Pinpoint the cell where the given text exists, returning its (x, y) midpoint coordinate. 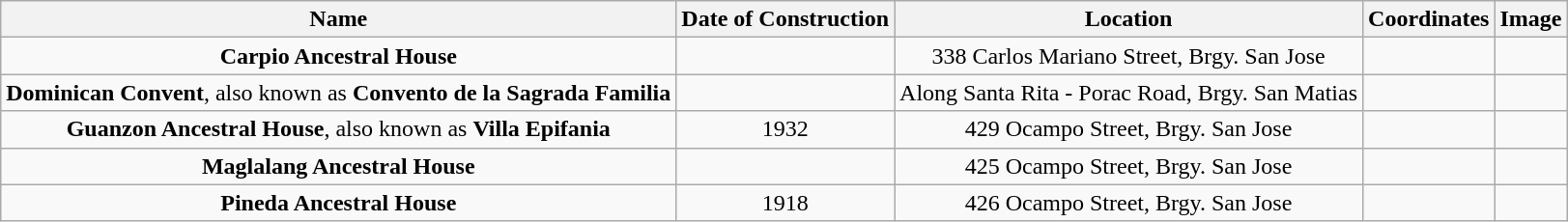
Dominican Convent, also known as Convento de la Sagrada Familia (338, 93)
Coordinates (1429, 19)
429 Ocampo Street, Brgy. San Jose (1128, 129)
Name (338, 19)
Date of Construction (785, 19)
Location (1128, 19)
Along Santa Rita - Porac Road, Brgy. San Matias (1128, 93)
Maglalang Ancestral House (338, 166)
Carpio Ancestral House (338, 56)
338 Carlos Mariano Street, Brgy. San Jose (1128, 56)
Pineda Ancestral House (338, 203)
1932 (785, 129)
Guanzon Ancestral House, also known as Villa Epifania (338, 129)
426 Ocampo Street, Brgy. San Jose (1128, 203)
1918 (785, 203)
Image (1530, 19)
425 Ocampo Street, Brgy. San Jose (1128, 166)
